Scan for the cell matching the given text and deliver its (x, y) coordinate at center. 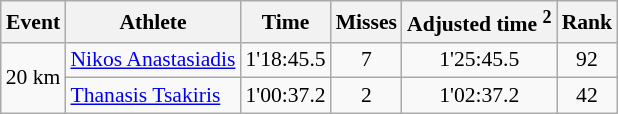
2 (366, 96)
42 (588, 96)
Thanasis Tsakiris (152, 96)
Athlete (152, 22)
Time (285, 22)
Adjusted time 2 (480, 22)
Misses (366, 22)
Nikos Anastasiadis (152, 60)
20 km (34, 78)
1'18:45.5 (285, 60)
7 (366, 60)
1'02:37.2 (480, 96)
Event (34, 22)
1'25:45.5 (480, 60)
Rank (588, 22)
1'00:37.2 (285, 96)
92 (588, 60)
